Extract the [X, Y] coordinate from the center of the cell holding the provided text.  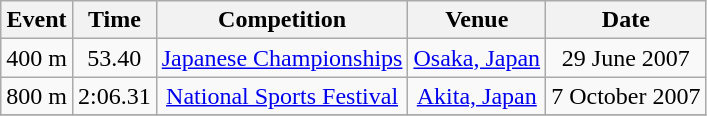
800 m [37, 96]
Time [114, 20]
2:06.31 [114, 96]
7 October 2007 [626, 96]
53.40 [114, 58]
Date [626, 20]
Competition [282, 20]
Akita, Japan [477, 96]
Osaka, Japan [477, 58]
National Sports Festival [282, 96]
400 m [37, 58]
Venue [477, 20]
29 June 2007 [626, 58]
Japanese Championships [282, 58]
Event [37, 20]
